Pinpoint the cell where the given text exists, returning its (X, Y) midpoint coordinate. 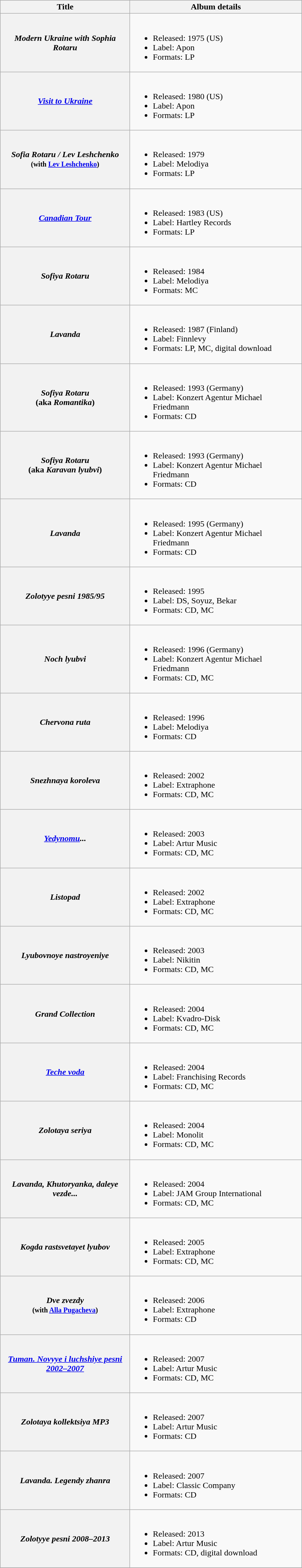
Released: 1996Label: MelodiyaFormats: CD (216, 722)
Noch lyubvi (65, 659)
Sofiya Rotaru (aka Romantika) (65, 397)
Released: 2004Label: JAM Group InternationalFormats: CD, MC (216, 1188)
Canadian Tour (65, 218)
Sofiya Rotaru (65, 276)
Snezhnaya koroleva (65, 781)
Zolotyye pesni 1985/95 (65, 596)
Dve zvezdy(with Alla Pugacheva) (65, 1305)
Released: 1987 (Finland)Label: FinnlevyFormats: LP, MC, digital download (216, 334)
Album details (216, 7)
Released: 2007Label: Artur MusicFormats: CD (216, 1422)
Released: 2004Label: Kvadro-DiskFormats: CD, MC (216, 1014)
Released: 1980 (US)Label: AponFormats: LP (216, 101)
Released: 2005Label: ExtraphoneFormats: CD, MC (216, 1247)
Visit to Ukraine (65, 101)
Released: 1983 (US)Label: Hartley RecordsFormats: LP (216, 218)
Released: 2006Label: ExtraphoneFormats: CD (216, 1305)
Kogda rastsvetayet lyubov (65, 1247)
Tuman. Novyye i luchshiye pesni 2002–2007 (65, 1364)
Released: 1975 (US)Label: AponFormats: LP (216, 43)
Chervona ruta (65, 722)
Released: 2007Label: Classic CompanyFormats: CD (216, 1480)
Released: 2013Label: Artur MusicFormats: CD, digital download (216, 1538)
Sofia Rotaru / Lev Leshchenko(with Lev Leshchenko) (65, 159)
Zolotyye pesni 2008–2013 (65, 1538)
Zolotaya kollektsiya MP3 (65, 1422)
Released: 1979Label: MelodiyaFormats: LP (216, 159)
Zolotaya seriya (65, 1131)
Released: 2003Label: Artur MusicFormats: CD, MC (216, 839)
Released: 2003Label: NikitinFormats: CD, MC (216, 955)
Released: 1995Label: DS, Soyuz, BekarFormats: CD, MC (216, 596)
Released: 1995 (Germany)Label: Konzert Agentur Michael FriedmannFormats: CD (216, 533)
Modern Ukraine with Sophia Rotaru (65, 43)
Yedynomu... (65, 839)
Lyubovnoye nastroyeniye (65, 955)
Released: 1984Label: MelodiyaFormats: MC (216, 276)
Listopad (65, 897)
Title (65, 7)
Lavanda. Legendy zhanra (65, 1480)
Grand Collection (65, 1014)
Teche voda (65, 1072)
Released: 2007Label: Artur MusicFormats: CD, MC (216, 1364)
Lavanda, Khutoryanka, daleye vezde... (65, 1188)
Released: 2004Label: Franchising RecordsFormats: CD, MC (216, 1072)
Sofiya Rotaru (aka Karavan lyubvi) (65, 465)
Released: 2004Label: MonolitFormats: CD, MC (216, 1131)
Released: 1996 (Germany)Label: Konzert Agentur Michael FriedmannFormats: CD, MC (216, 659)
